Capture the cell that displays the provided text and extract its [x, y] central coordinate. 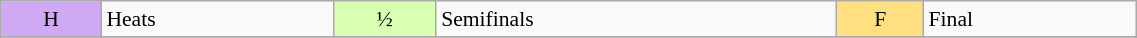
F [880, 19]
½ [384, 19]
H [52, 19]
Heats [217, 19]
Semifinals [636, 19]
Final [1030, 19]
